Return the (x, y) coordinate for the center point of the cell that contains the specified text.  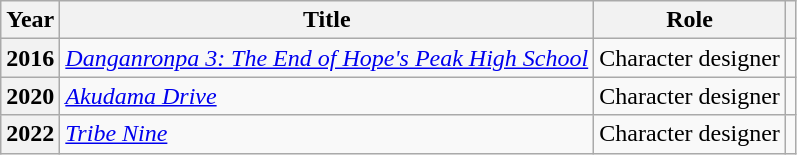
Title (327, 20)
Role (690, 20)
Tribe Nine (327, 134)
Danganronpa 3: The End of Hope's Peak High School (327, 58)
Akudama Drive (327, 96)
Year (30, 20)
2022 (30, 134)
2016 (30, 58)
2020 (30, 96)
